Detect which cell encompasses the target text, then output its [x, y] center coordinate. 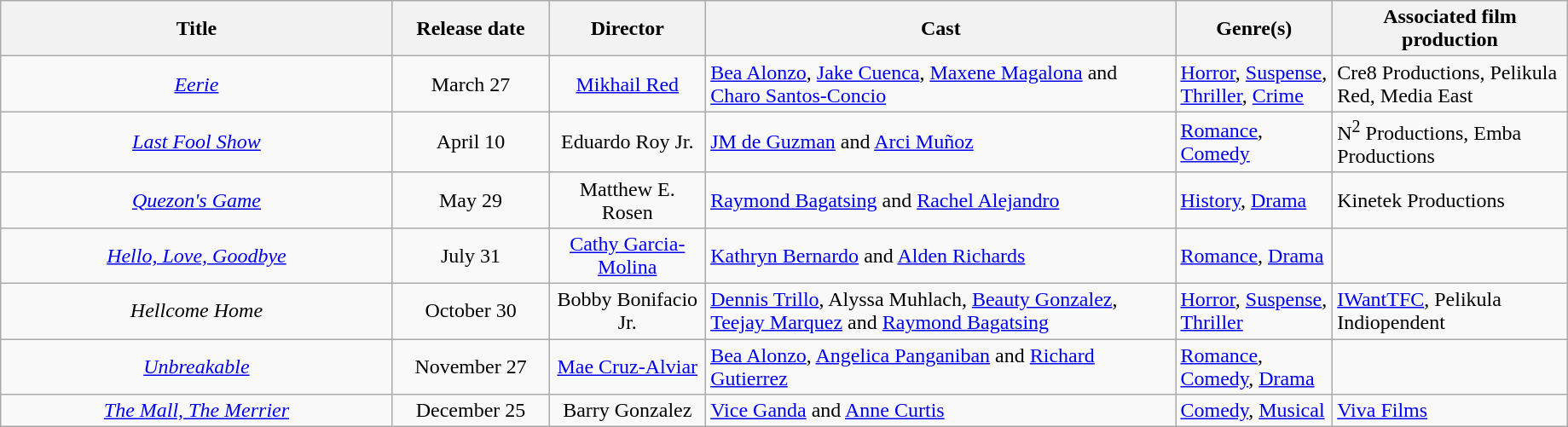
Barry Gonzalez [628, 411]
History, Drama [1254, 199]
IWantTFC, Pelikula Indiopendent [1450, 312]
Release date [471, 29]
Raymond Bagatsing and Rachel Alejandro [941, 199]
Genre(s) [1254, 29]
Mae Cruz-Alviar [628, 366]
April 10 [471, 142]
Unbreakable [196, 366]
Comedy, Musical [1254, 411]
Horror, Suspense, Thriller [1254, 312]
November 27 [471, 366]
Hello, Love, Goodbye [196, 256]
JM de Guzman and Arci Muñoz [941, 142]
Horror, Suspense, Thriller, Crime [1254, 84]
Romance, Comedy, Drama [1254, 366]
Bobby Bonifacio Jr. [628, 312]
Kathryn Bernardo and Alden Richards [941, 256]
N2 Productions, Emba Productions [1450, 142]
Cast [941, 29]
May 29 [471, 199]
Last Fool Show [196, 142]
Eduardo Roy Jr. [628, 142]
Director [628, 29]
Romance, Comedy [1254, 142]
Title [196, 29]
Matthew E. Rosen [628, 199]
Romance, Drama [1254, 256]
Quezon's Game [196, 199]
October 30 [471, 312]
Eerie [196, 84]
Dennis Trillo, Alyssa Muhlach, Beauty Gonzalez, Teejay Marquez and Raymond Bagatsing [941, 312]
December 25 [471, 411]
July 31 [471, 256]
The Mall, The Merrier [196, 411]
Kinetek Productions [1450, 199]
March 27 [471, 84]
Associated film production [1450, 29]
Mikhail Red [628, 84]
Bea Alonzo, Jake Cuenca, Maxene Magalona and Charo Santos-Concio [941, 84]
Cathy Garcia-Molina [628, 256]
Bea Alonzo, Angelica Panganiban and Richard Gutierrez [941, 366]
Cre8 Productions, Pelikula Red, Media East [1450, 84]
Hellcome Home [196, 312]
Vice Ganda and Anne Curtis [941, 411]
Viva Films [1450, 411]
